Determine the (x, y) coordinate at the center of the cell enclosing the given text.  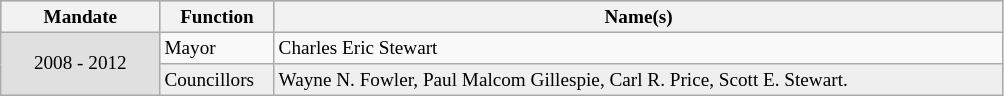
Name(s) (638, 17)
2008 - 2012 (80, 64)
Councillors (217, 80)
Mayor (217, 48)
Mandate (80, 17)
Wayne N. Fowler, Paul Malcom Gillespie, Carl R. Price, Scott E. Stewart. (638, 80)
Function (217, 17)
Charles Eric Stewart (638, 48)
